Provide the (X, Y) coordinate of the cell's center where the given text is located.  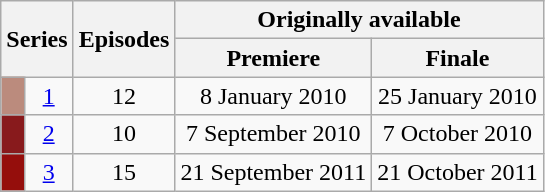
25 January 2010 (458, 96)
21 September 2011 (274, 172)
7 October 2010 (458, 134)
Originally available (359, 20)
Series (37, 39)
Premiere (274, 58)
10 (124, 134)
1 (48, 96)
21 October 2011 (458, 172)
8 January 2010 (274, 96)
Episodes (124, 39)
15 (124, 172)
3 (48, 172)
7 September 2010 (274, 134)
2 (48, 134)
12 (124, 96)
Finale (458, 58)
